Search for the cell housing the specified text and yield its [x, y] center coordinate. 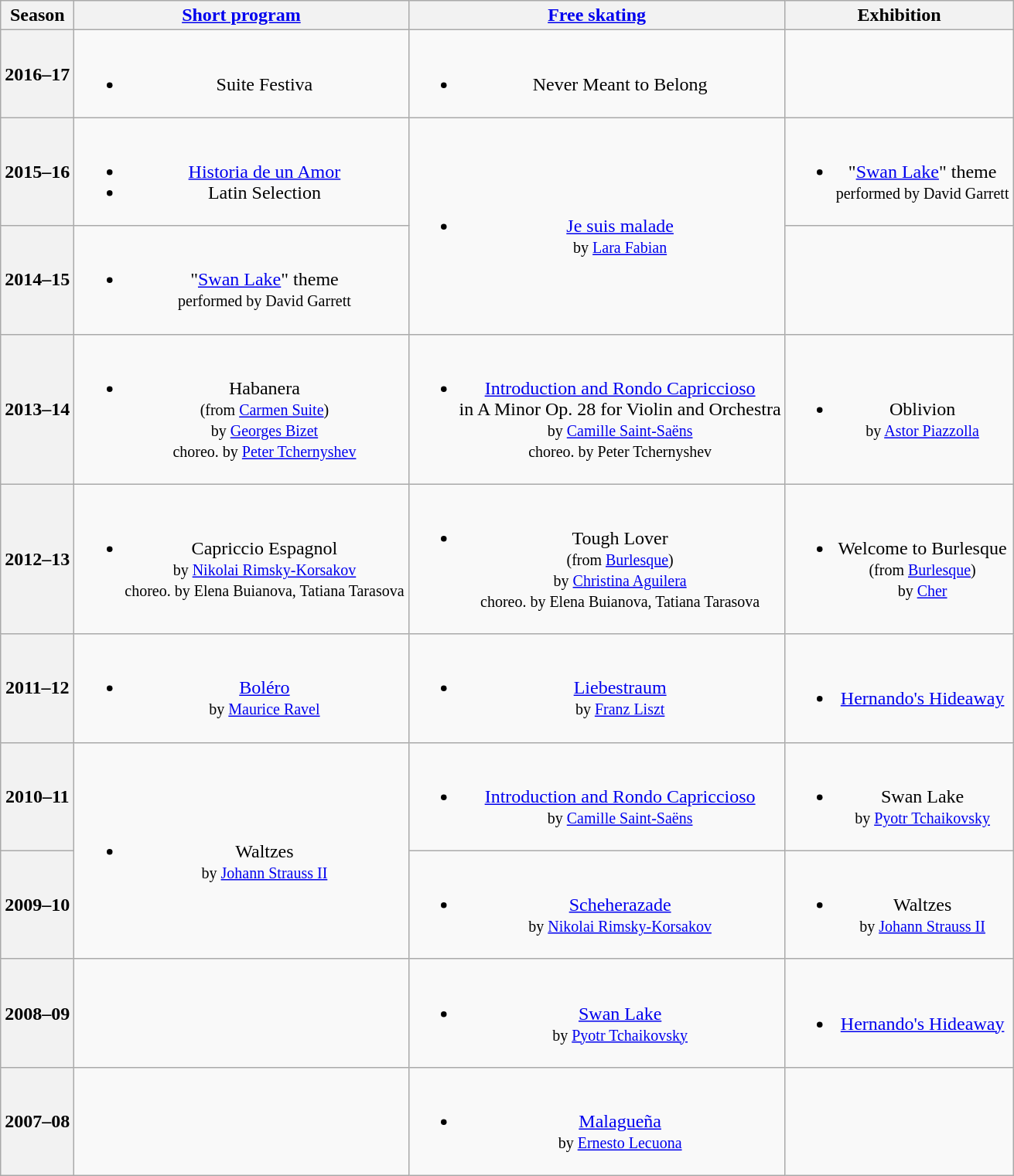
2013–14 [37, 409]
2016–17 [37, 74]
Introduction and Rondo Capriccioso by Camille Saint-Saëns [597, 796]
2009–10 [37, 905]
Never Meant to Belong [597, 74]
Scheherazade by Nikolai Rimsky-Korsakov [597, 905]
2011–12 [37, 688]
Boléro by Maurice Ravel [241, 688]
Oblivion by Astor Piazzolla [899, 409]
2007–08 [37, 1121]
2015–16 [37, 172]
Liebestraum by Franz Liszt [597, 688]
Short program [241, 15]
Season [37, 15]
Exhibition [899, 15]
Suite Festiva [241, 74]
2010–11 [37, 796]
Habanera (from Carmen Suite) by Georges Bizet choreo. by Peter Tchernyshev [241, 409]
Je suis malade by Lara Fabian [597, 226]
2008–09 [37, 1013]
Welcome to Burlesque (from Burlesque) by Cher [899, 559]
Capriccio Espagnol by Nikolai Rimsky-Korsakov choreo. by Elena Buianova, Tatiana Tarasova [241, 559]
Historia de un AmorLatin Selection [241, 172]
Tough Lover (from Burlesque) by Christina Aguilera choreo. by Elena Buianova, Tatiana Tarasova [597, 559]
Malagueña by Ernesto Lecuona [597, 1121]
2012–13 [37, 559]
Free skating [597, 15]
2014–15 [37, 280]
Introduction and Rondo Capriccioso in A Minor Op. 28 for Violin and Orchestra by Camille Saint-Saëns choreo. by Peter Tchernyshev [597, 409]
